Scan for the cell matching the given text and deliver its [X, Y] coordinate at center. 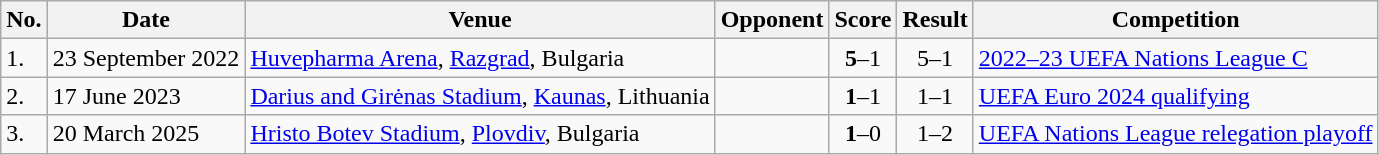
3. [24, 134]
Result [935, 20]
Competition [1176, 20]
Date [146, 20]
17 June 2023 [146, 96]
Hristo Botev Stadium, Plovdiv, Bulgaria [480, 134]
UEFA Nations League relegation playoff [1176, 134]
2022–23 UEFA Nations League C [1176, 58]
No. [24, 20]
Darius and Girėnas Stadium, Kaunas, Lithuania [480, 96]
Score [863, 20]
1. [24, 58]
2. [24, 96]
1–0 [863, 134]
Huvepharma Arena, Razgrad, Bulgaria [480, 58]
20 March 2025 [146, 134]
UEFA Euro 2024 qualifying [1176, 96]
Opponent [772, 20]
23 September 2022 [146, 58]
1–2 [935, 134]
Venue [480, 20]
